Return the (X, Y) coordinate for the center point of the cell that contains the specified text.  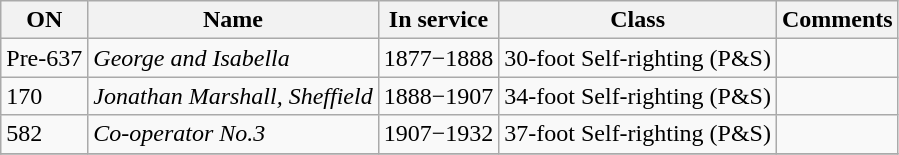
Class (638, 20)
ON (44, 20)
34-foot Self-righting (P&S) (638, 96)
1888−1907 (438, 96)
37-foot Self-righting (P&S) (638, 134)
Name (233, 20)
30-foot Self-righting (P&S) (638, 58)
In service (438, 20)
Comments (837, 20)
George and Isabella (233, 58)
1907−1932 (438, 134)
170 (44, 96)
Co-operator No.3 (233, 134)
582 (44, 134)
Pre-637 (44, 58)
1877−1888 (438, 58)
Jonathan Marshall, Sheffield (233, 96)
